Return (X, Y) of the center of cell containing provided text 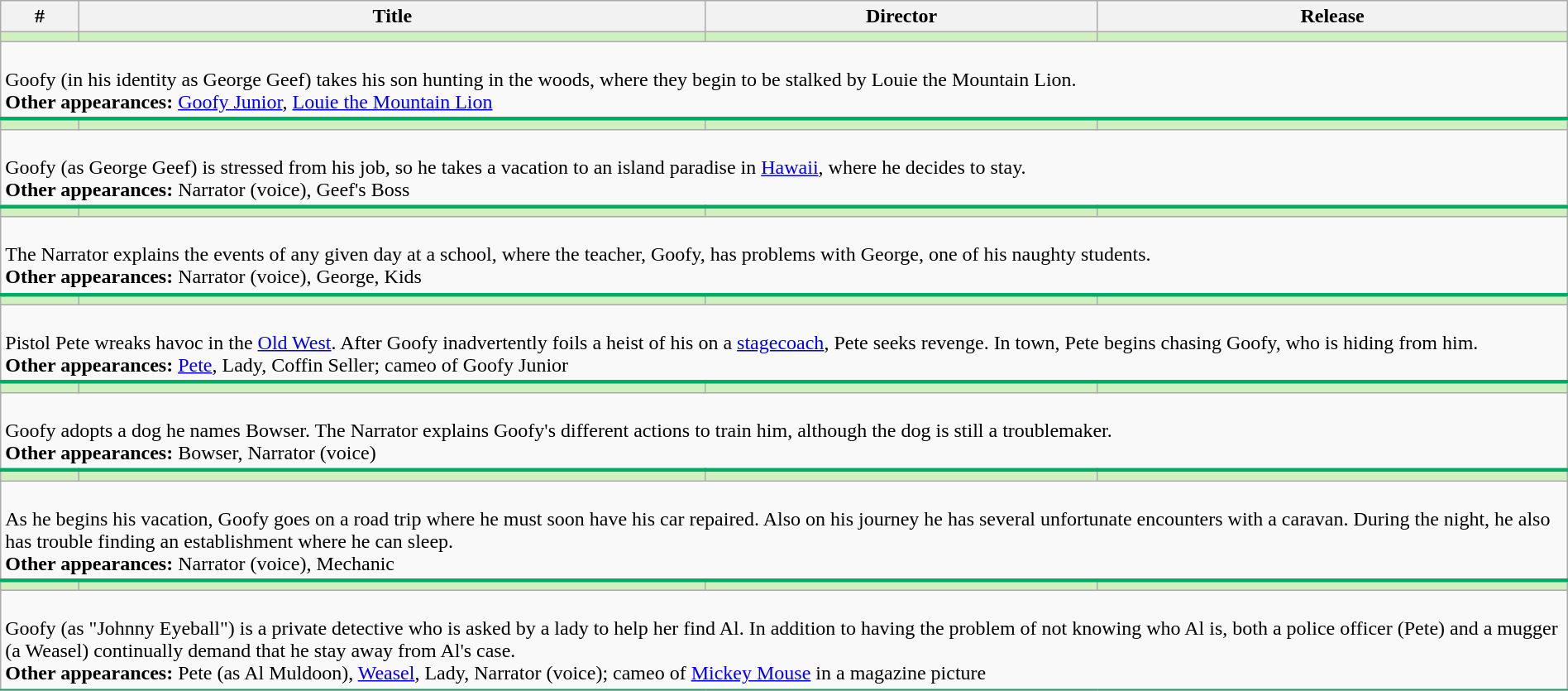
Director (901, 17)
# (40, 17)
Release (1332, 17)
Title (392, 17)
